Determine the (x, y) coordinate at the center of the cell enclosing the given text.  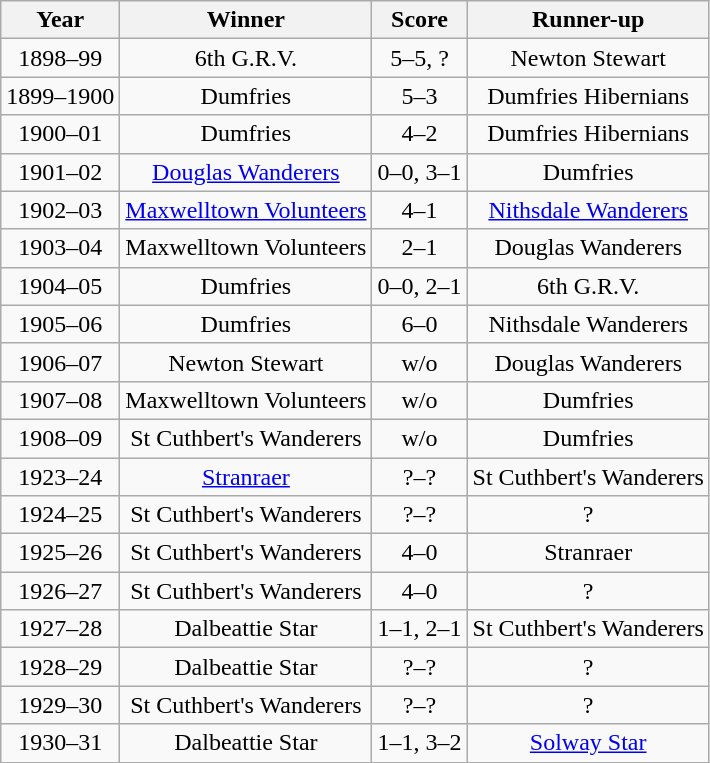
1926–27 (60, 591)
1–1, 2–1 (420, 629)
1900–01 (60, 134)
1904–05 (60, 286)
1925–26 (60, 553)
1903–04 (60, 248)
1906–07 (60, 362)
1898–99 (60, 58)
1–1, 3–2 (420, 743)
1905–06 (60, 324)
4–2 (420, 134)
Winner (246, 20)
4–1 (420, 210)
1901–02 (60, 172)
0–0, 3–1 (420, 172)
0–0, 2–1 (420, 286)
Solway Star (588, 743)
Runner-up (588, 20)
1929–30 (60, 705)
Year (60, 20)
1928–29 (60, 667)
1902–03 (60, 210)
6–0 (420, 324)
1927–28 (60, 629)
1930–31 (60, 743)
5–5, ? (420, 58)
5–3 (420, 96)
Score (420, 20)
1923–24 (60, 477)
1908–09 (60, 438)
1907–08 (60, 400)
1924–25 (60, 515)
1899–1900 (60, 96)
2–1 (420, 248)
